Capture the cell that displays the provided text and extract its (x, y) central coordinate. 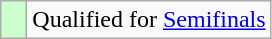
Qualified for Semifinals (149, 20)
